Identify which cell holds the provided text, then report its [x, y] central coordinate. 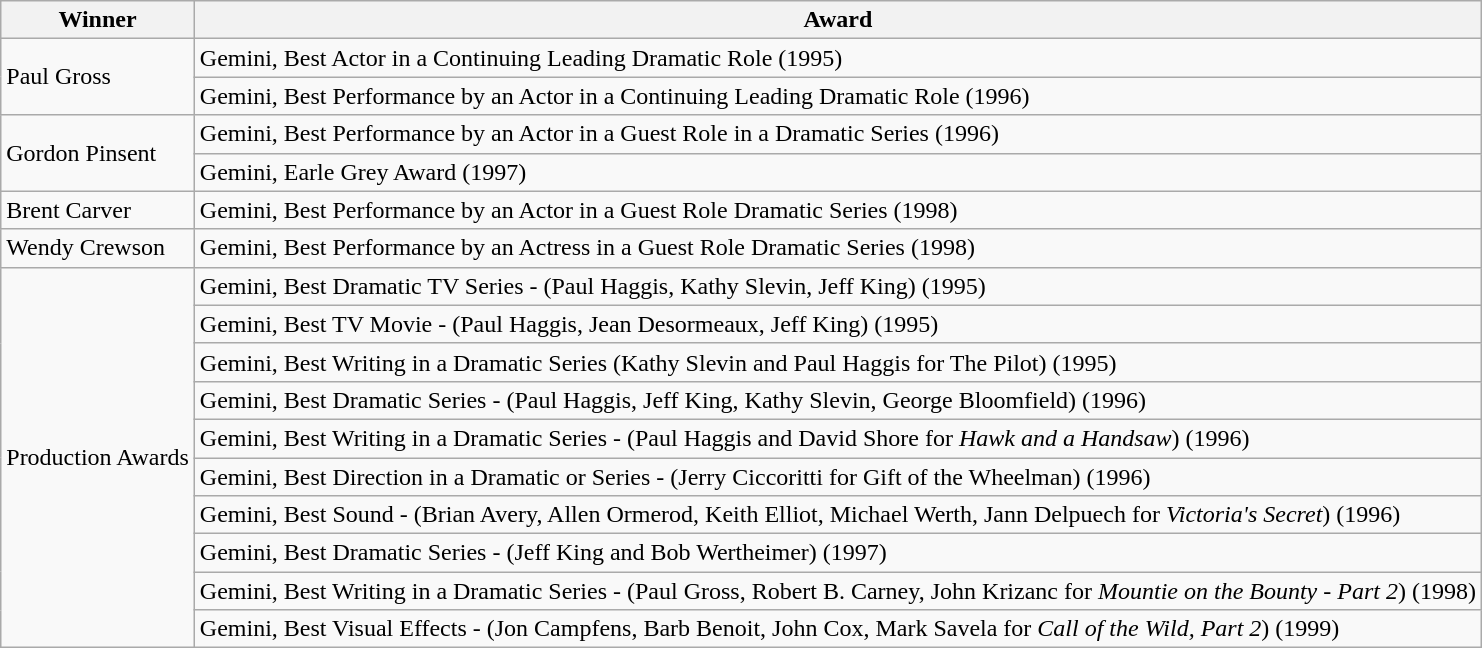
Gemini, Best Performance by an Actor in a Guest Role in a Dramatic Series (1996) [838, 134]
Gemini, Best Writing in a Dramatic Series - (Paul Haggis and David Shore for Hawk and a Handsaw) (1996) [838, 438]
Award [838, 20]
Gemini, Best Dramatic TV Series - (Paul Haggis, Kathy Slevin, Jeff King) (1995) [838, 286]
Gemini, Best Writing in a Dramatic Series (Kathy Slevin and Paul Haggis for The Pilot) (1995) [838, 362]
Gemini, Best Visual Effects - (Jon Campfens, Barb Benoit, John Cox, Mark Savela for Call of the Wild, Part 2) (1999) [838, 629]
Gemini, Best Sound - (Brian Avery, Allen Ormerod, Keith Elliot, Michael Werth, Jann Delpuech for Victoria's Secret) (1996) [838, 515]
Gemini, Earle Grey Award (1997) [838, 172]
Gordon Pinsent [98, 153]
Gemini, Best TV Movie - (Paul Haggis, Jean Desormeaux, Jeff King) (1995) [838, 324]
Wendy Crewson [98, 248]
Gemini, Best Writing in a Dramatic Series - (Paul Gross, Robert B. Carney, John Krizanc for Mountie on the Bounty - Part 2) (1998) [838, 591]
Gemini, Best Dramatic Series - (Paul Haggis, Jeff King, Kathy Slevin, George Bloomfield) (1996) [838, 400]
Paul Gross [98, 77]
Gemini, Best Performance by an Actress in a Guest Role Dramatic Series (1998) [838, 248]
Brent Carver [98, 210]
Gemini, Best Performance by an Actor in a Guest Role Dramatic Series (1998) [838, 210]
Gemini, Best Actor in a Continuing Leading Dramatic Role (1995) [838, 58]
Gemini, Best Performance by an Actor in a Continuing Leading Dramatic Role (1996) [838, 96]
Gemini, Best Dramatic Series - (Jeff King and Bob Wertheimer) (1997) [838, 553]
Production Awards [98, 458]
Winner [98, 20]
Gemini, Best Direction in a Dramatic or Series - (Jerry Ciccoritti for Gift of the Wheelman) (1996) [838, 477]
